From the cell containing the given text, extract its center point as [X, Y] coordinate. 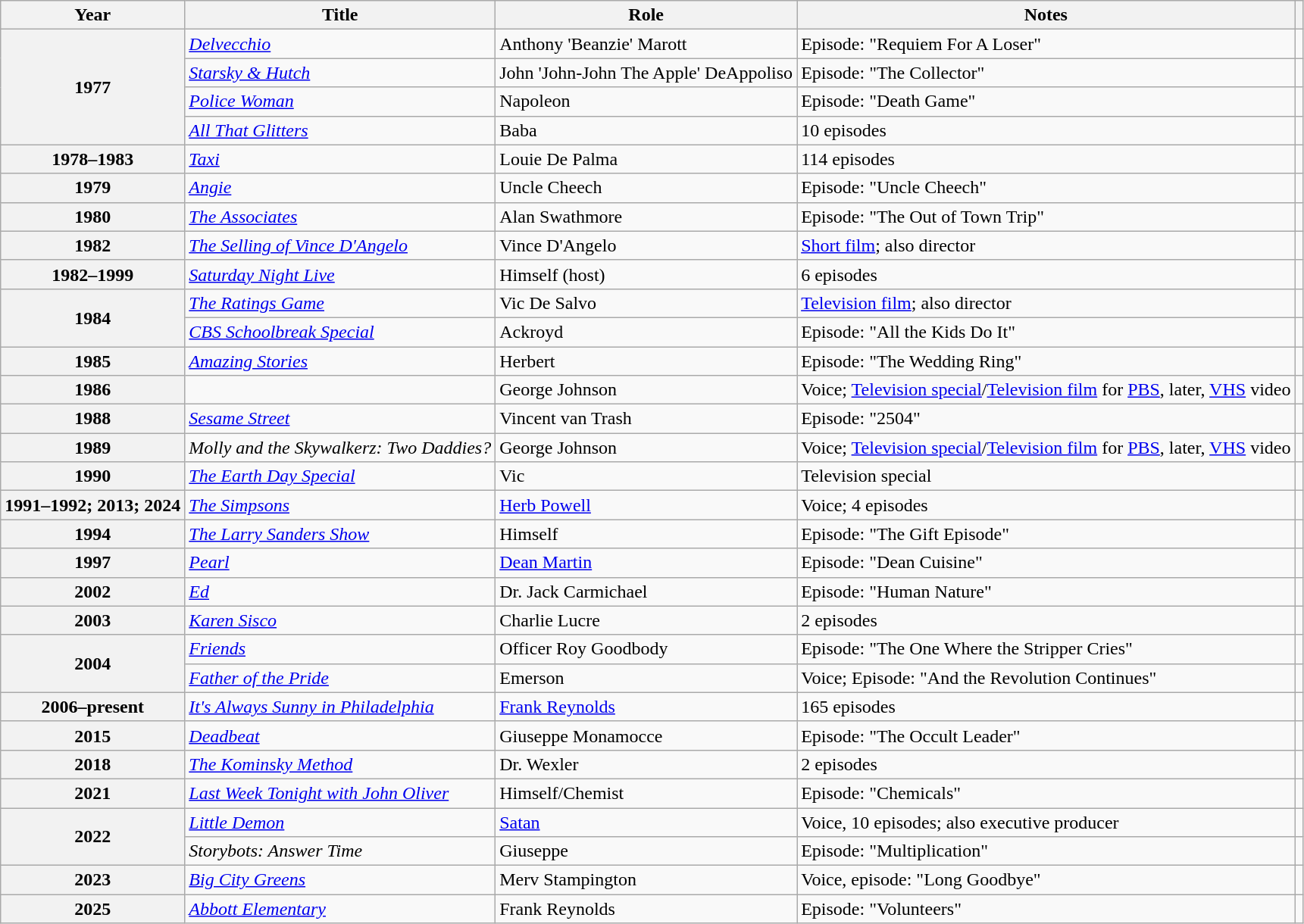
2022 [92, 836]
Year [92, 15]
The Associates [340, 217]
Angie [340, 188]
2002 [92, 592]
Sesame Street [340, 419]
Episode: "Multiplication" [1046, 851]
Episode: "2504" [1046, 419]
Molly and the Skywalkerz: Two Daddies? [340, 448]
Police Woman [340, 101]
Short film; also director [1046, 245]
Dean Martin [646, 563]
Episode: "Volunteers" [1046, 909]
Episode: "Death Game" [1046, 101]
165 episodes [1046, 707]
2015 [92, 735]
Baba [646, 130]
1977 [92, 87]
Friends [340, 649]
1990 [92, 476]
Starsky & Hutch [340, 73]
Alan Swathmore [646, 217]
Abbott Elementary [340, 909]
The Kominsky Method [340, 764]
Television special [1046, 476]
Amazing Stories [340, 361]
1985 [92, 361]
Pearl [340, 563]
Deadbeat [340, 735]
Napoleon [646, 101]
Episode: "The Wedding Ring" [1046, 361]
Episode: "Dean Cuisine" [1046, 563]
6 episodes [1046, 274]
Storybots: Answer Time [340, 851]
Charlie Lucre [646, 620]
Vic [646, 476]
Role [646, 15]
Giuseppe Monamocce [646, 735]
Notes [1046, 15]
Karen Sisco [340, 620]
The Earth Day Special [340, 476]
Voice; Episode: "And the Revolution Continues" [1046, 678]
1997 [92, 563]
Officer Roy Goodbody [646, 649]
Saturday Night Live [340, 274]
2025 [92, 909]
114 episodes [1046, 159]
CBS Schoolbreak Special [340, 332]
Ackroyd [646, 332]
1982–1999 [92, 274]
Vincent van Trash [646, 419]
Satan [646, 822]
Little Demon [340, 822]
John 'John-John The Apple' DeAppoliso [646, 73]
2021 [92, 793]
1978–1983 [92, 159]
1988 [92, 419]
Delvecchio [340, 44]
2023 [92, 880]
Herb Powell [646, 505]
Television film; also director [1046, 303]
Giuseppe [646, 851]
Episode: "Human Nature" [1046, 592]
2003 [92, 620]
Himself [646, 534]
1980 [92, 217]
Episode: "All the Kids Do It" [1046, 332]
Last Week Tonight with John Oliver [340, 793]
The Simpsons [340, 505]
Title [340, 15]
1986 [92, 390]
1982 [92, 245]
1979 [92, 188]
Father of the Pride [340, 678]
Vic De Salvo [646, 303]
Episode: "The Gift Episode" [1046, 534]
Emerson [646, 678]
Herbert [646, 361]
Louie De Palma [646, 159]
All That Glitters [340, 130]
1991–1992; 2013; 2024 [92, 505]
Episode: "Uncle Cheech" [1046, 188]
The Selling of Vince D'Angelo [340, 245]
Dr. Jack Carmichael [646, 592]
Uncle Cheech [646, 188]
10 episodes [1046, 130]
Episode: "The Collector" [1046, 73]
Voice, 10 episodes; also executive producer [1046, 822]
The Larry Sanders Show [340, 534]
1989 [92, 448]
Voice, episode: "Long Goodbye" [1046, 880]
1994 [92, 534]
It's Always Sunny in Philadelphia [340, 707]
1984 [92, 317]
Vince D'Angelo [646, 245]
Himself (host) [646, 274]
Episode: "The One Where the Stripper Cries" [1046, 649]
Merv Stampington [646, 880]
2006–present [92, 707]
2004 [92, 663]
Dr. Wexler [646, 764]
Episode: "Requiem For A Loser" [1046, 44]
Episode: "The Occult Leader" [1046, 735]
Episode: "Chemicals" [1046, 793]
Big City Greens [340, 880]
Episode: "The Out of Town Trip" [1046, 217]
Taxi [340, 159]
2018 [92, 764]
Anthony 'Beanzie' Marott [646, 44]
Himself/Chemist [646, 793]
Ed [340, 592]
The Ratings Game [340, 303]
Voice; 4 episodes [1046, 505]
